Extract the (X, Y) coordinate from the center of the cell holding the provided text.  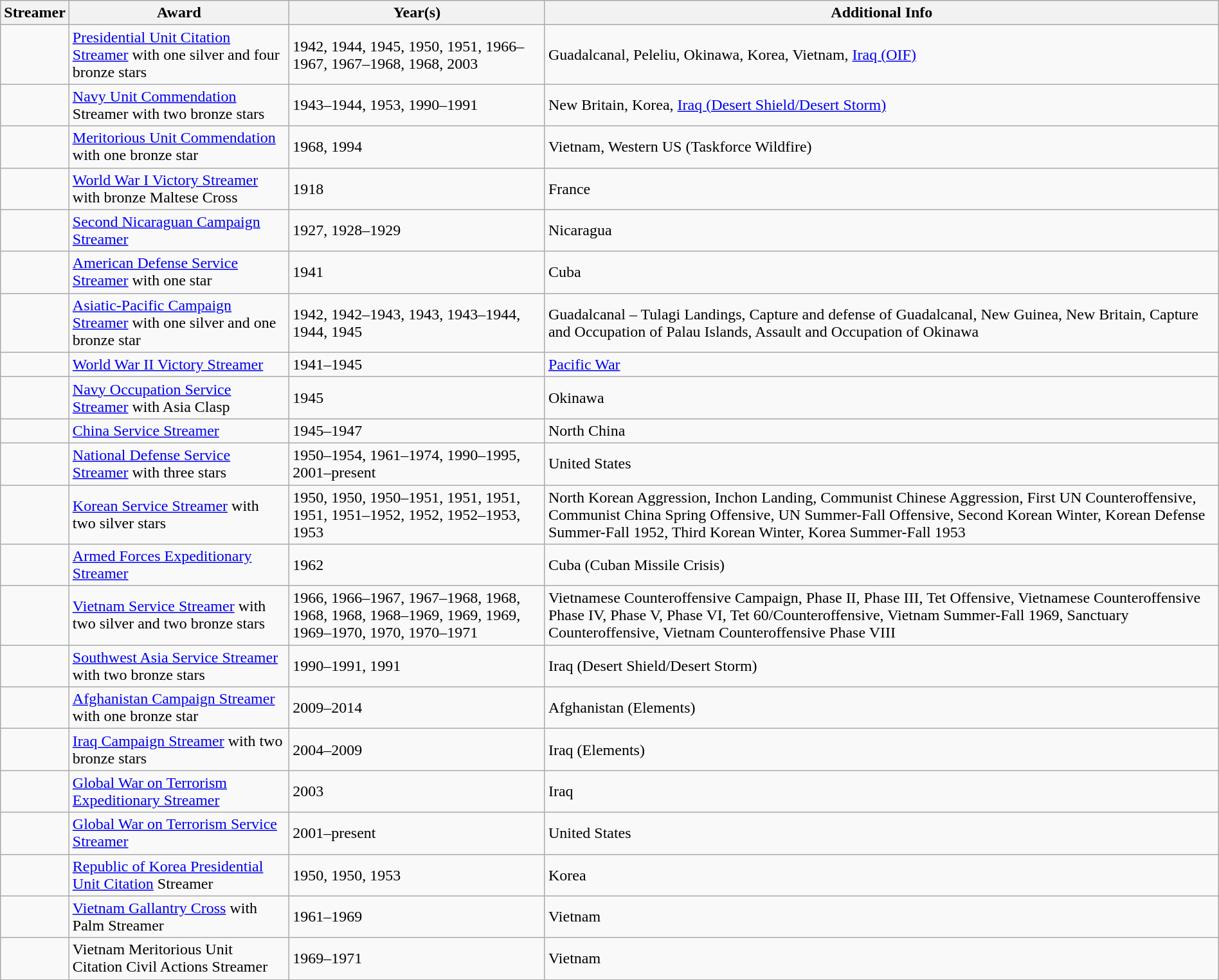
1950, 1950, 1953 (417, 875)
Award (179, 13)
1942, 1942–1943, 1943, 1943–1944, 1944, 1945 (417, 323)
1942, 1944, 1945, 1950, 1951, 1966–1967, 1967–1968, 1968, 2003 (417, 55)
New Britain, Korea, Iraq (Desert Shield/Desert Storm) (881, 105)
Afghanistan (Elements) (881, 708)
Nicaragua (881, 230)
Korea (881, 875)
1962 (417, 566)
Pacific War (881, 364)
Global War on Terrorism Expeditionary Streamer (179, 792)
1966, 1966–1967, 1967–1968, 1968, 1968, 1968, 1968–1969, 1969, 1969, 1969–1970, 1970, 1970–1971 (417, 616)
1941–1945 (417, 364)
World War I Victory Streamer with bronze Maltese Cross (179, 189)
Navy Unit Commendation Streamer with two bronze stars (179, 105)
Meritorious Unit Commendation with one bronze star (179, 147)
1918 (417, 189)
Guadalcanal, Peleliu, Okinawa, Korea, Vietnam, Iraq (OIF) (881, 55)
Navy Occupation Service Streamer with Asia Clasp (179, 397)
Armed Forces Expeditionary Streamer (179, 566)
Year(s) (417, 13)
2009–2014 (417, 708)
2004–2009 (417, 749)
1968, 1994 (417, 147)
National Defense Service Streamer with three stars (179, 464)
1961–1969 (417, 916)
Iraq (Elements) (881, 749)
1950, 1950, 1950–1951, 1951, 1951, 1951, 1951–1952, 1952, 1952–1953, 1953 (417, 514)
Afghanistan Campaign Streamer with one bronze star (179, 708)
Korean Service Streamer with two silver stars (179, 514)
1943–1944, 1953, 1990–1991 (417, 105)
China Service Streamer (179, 431)
Additional Info (881, 13)
1945–1947 (417, 431)
2003 (417, 792)
France (881, 189)
Iraq Campaign Streamer with two bronze stars (179, 749)
Vietnam Service Streamer with two silver and two bronze stars (179, 616)
Vietnam Meritorious Unit Citation Civil Actions Streamer (179, 959)
Presidential Unit Citation Streamer with one silver and four bronze stars (179, 55)
Vietnam, Western US (Taskforce Wildfire) (881, 147)
North China (881, 431)
1969–1971 (417, 959)
Iraq (881, 792)
Global War on Terrorism Service Streamer (179, 833)
Asiatic-Pacific Campaign Streamer with one silver and one bronze star (179, 323)
1941 (417, 272)
1950–1954, 1961–1974, 1990–1995, 2001–present (417, 464)
Cuba (Cuban Missile Crisis) (881, 566)
1990–1991, 1991 (417, 666)
American Defense Service Streamer with one star (179, 272)
Cuba (881, 272)
1927, 1928–1929 (417, 230)
Southwest Asia Service Streamer with two bronze stars (179, 666)
2001–present (417, 833)
Iraq (Desert Shield/Desert Storm) (881, 666)
Second Nicaraguan Campaign Streamer (179, 230)
Okinawa (881, 397)
World War II Victory Streamer (179, 364)
Streamer (35, 13)
1945 (417, 397)
Republic of Korea Presidential Unit Citation Streamer (179, 875)
Vietnam Gallantry Cross with Palm Streamer (179, 916)
